Provide the [X, Y] coordinate of the cell's center where the given text is located.  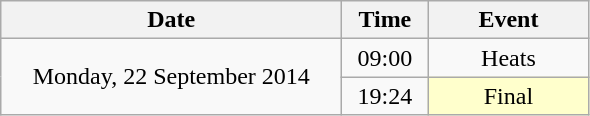
Event [508, 20]
Monday, 22 September 2014 [172, 77]
Final [508, 96]
09:00 [385, 58]
19:24 [385, 96]
Date [172, 20]
Heats [508, 58]
Time [385, 20]
